Scan for the cell matching the given text and deliver its (x, y) coordinate at center. 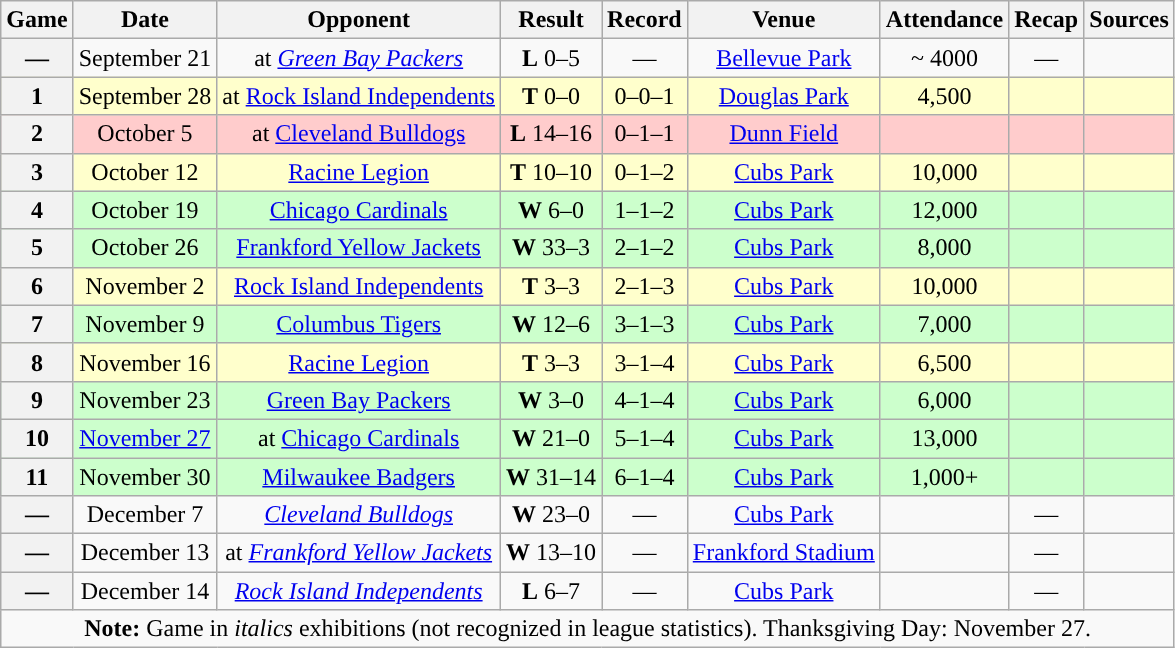
3–1–3 (645, 324)
November 16 (145, 362)
at Chicago Cardinals (359, 438)
Opponent (359, 20)
L 0–5 (550, 58)
November 27 (145, 438)
0–1–1 (645, 134)
4,500 (944, 96)
3 (37, 172)
Columbus Tigers (359, 324)
Chicago Cardinals (359, 210)
4 (37, 210)
Result (550, 20)
7,000 (944, 324)
1 (37, 96)
W 33–3 (550, 248)
W 12–6 (550, 324)
Venue (784, 20)
Note: Game in italics exhibitions (not recognized in league statistics). Thanksgiving Day: November 27. (588, 629)
Date (145, 20)
November 2 (145, 286)
1,000+ (944, 477)
8 (37, 362)
Bellevue Park (784, 58)
11 (37, 477)
9 (37, 400)
November 30 (145, 477)
W 31–14 (550, 477)
September 28 (145, 96)
Frankford Stadium (784, 553)
T 0–0 (550, 96)
W 3–0 (550, 400)
W 13–10 (550, 553)
Dunn Field (784, 134)
Recap (1046, 20)
2 (37, 134)
5 (37, 248)
W 6–0 (550, 210)
Frankford Yellow Jackets (359, 248)
W 23–0 (550, 515)
at Frankford Yellow Jackets (359, 553)
6–1–4 (645, 477)
0–0–1 (645, 96)
Sources (1130, 20)
4–1–4 (645, 400)
6 (37, 286)
7 (37, 324)
Douglas Park (784, 96)
10 (37, 438)
Milwaukee Badgers (359, 477)
Game (37, 20)
8,000 (944, 248)
6,500 (944, 362)
~ 4000 (944, 58)
September 21 (145, 58)
October 19 (145, 210)
1–1–2 (645, 210)
6,000 (944, 400)
3–1–4 (645, 362)
Green Bay Packers (359, 400)
at Cleveland Bulldogs (359, 134)
at Rock Island Independents (359, 96)
October 12 (145, 172)
Record (645, 20)
2–1–3 (645, 286)
December 13 (145, 553)
October 5 (145, 134)
5–1–4 (645, 438)
Attendance (944, 20)
at Green Bay Packers (359, 58)
12,000 (944, 210)
November 9 (145, 324)
Cleveland Bulldogs (359, 515)
November 23 (145, 400)
December 7 (145, 515)
L 6–7 (550, 591)
December 14 (145, 591)
13,000 (944, 438)
T 10–10 (550, 172)
0–1–2 (645, 172)
2–1–2 (645, 248)
L 14–16 (550, 134)
W 21–0 (550, 438)
October 26 (145, 248)
